Return [X, Y] of the center of cell containing provided text 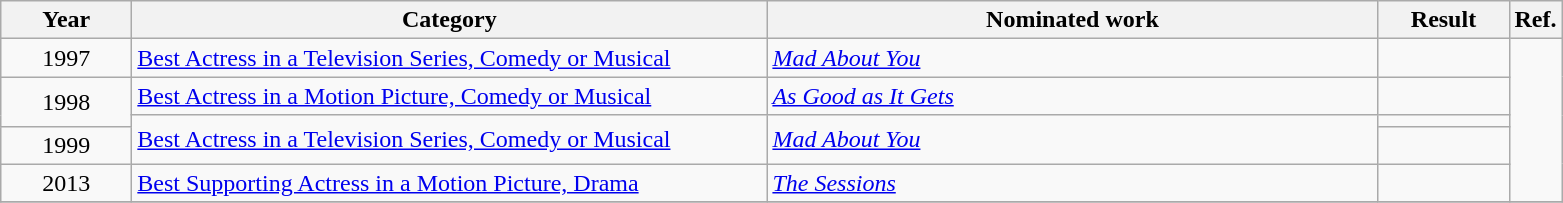
2013 [66, 183]
Result [1444, 20]
Year [66, 20]
As Good as It Gets [1072, 96]
The Sessions [1072, 183]
Category [450, 20]
Best Supporting Actress in a Motion Picture, Drama [450, 183]
Best Actress in a Motion Picture, Comedy or Musical [450, 96]
1999 [66, 145]
1998 [66, 102]
Ref. [1536, 20]
1997 [66, 58]
Nominated work [1072, 20]
